Output the [x, y] coordinate of the center of the cell containing the given text.  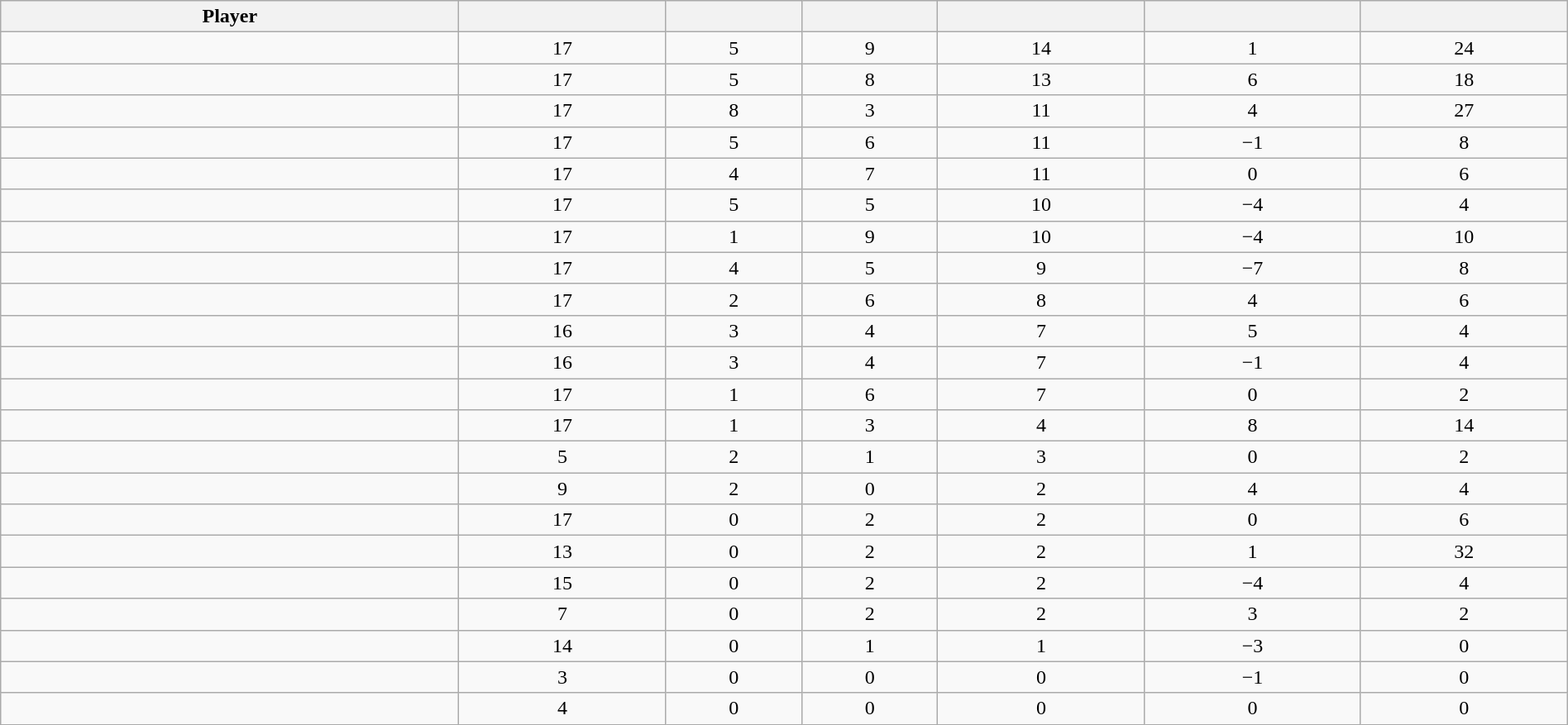
27 [1464, 111]
−7 [1252, 268]
15 [562, 583]
18 [1464, 79]
−3 [1252, 646]
Player [230, 17]
24 [1464, 48]
32 [1464, 551]
